Capture the cell that displays the provided text and extract its (x, y) central coordinate. 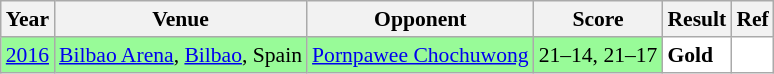
Year (28, 19)
Score (598, 19)
2016 (28, 55)
Venue (180, 19)
Result (696, 19)
Gold (696, 55)
Bilbao Arena, Bilbao, Spain (180, 55)
21–14, 21–17 (598, 55)
Ref (752, 19)
Pornpawee Chochuwong (420, 55)
Opponent (420, 19)
